Search for the cell housing the specified text and yield its [X, Y] center coordinate. 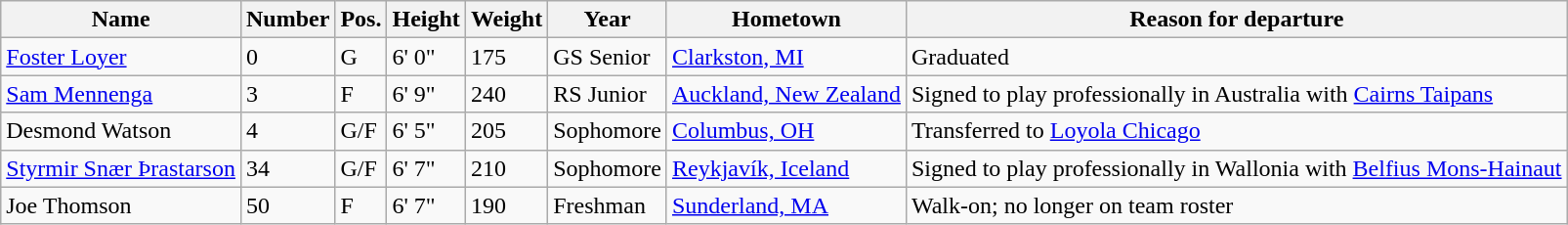
34 [287, 168]
Columbus, OH [785, 131]
Reason for departure [1237, 20]
Hometown [785, 20]
Reykjavík, Iceland [785, 168]
Signed to play professionally in Wallonia with Belfius Mons-Hainaut [1237, 168]
Styrmir Snær Þrastarson [121, 168]
Clarkston, MI [785, 57]
50 [287, 205]
Year [608, 20]
190 [506, 205]
4 [287, 131]
205 [506, 131]
Auckland, New Zealand [785, 94]
6' 5" [426, 131]
Joe Thomson [121, 205]
210 [506, 168]
Name [121, 20]
Number [287, 20]
Foster Loyer [121, 57]
Sam Mennenga [121, 94]
Transferred to Loyola Chicago [1237, 131]
6' 0" [426, 57]
175 [506, 57]
Pos. [361, 20]
Freshman [608, 205]
Walk-on; no longer on team roster [1237, 205]
Graduated [1237, 57]
6' 9" [426, 94]
Height [426, 20]
GS Senior [608, 57]
Signed to play professionally in Australia with Cairns Taipans [1237, 94]
Desmond Watson [121, 131]
240 [506, 94]
Weight [506, 20]
0 [287, 57]
Sunderland, MA [785, 205]
G [361, 57]
3 [287, 94]
RS Junior [608, 94]
